Detect which cell encompasses the target text, then output its [x, y] center coordinate. 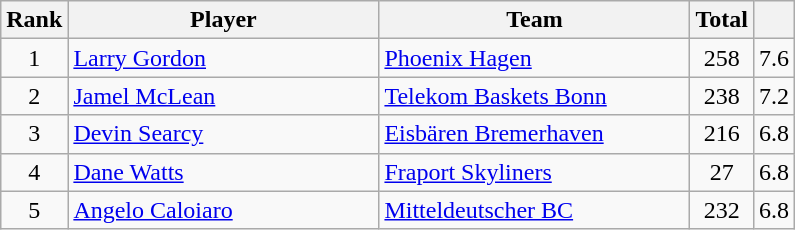
5 [34, 210]
Jamel McLean [224, 96]
1 [34, 58]
216 [722, 134]
3 [34, 134]
Devin Searcy [224, 134]
258 [722, 58]
7.2 [774, 96]
Eisbären Bremerhaven [534, 134]
7.6 [774, 58]
Phoenix Hagen [534, 58]
Team [534, 20]
Total [722, 20]
Larry Gordon [224, 58]
Mitteldeutscher BC [534, 210]
Dane Watts [224, 172]
Angelo Caloiaro [224, 210]
4 [34, 172]
232 [722, 210]
Telekom Baskets Bonn [534, 96]
238 [722, 96]
27 [722, 172]
2 [34, 96]
Player [224, 20]
Fraport Skyliners [534, 172]
Rank [34, 20]
